Identify which cell holds the provided text, then report its (X, Y) central coordinate. 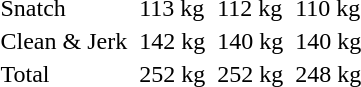
142 kg (172, 41)
140 kg (250, 41)
